For the text-containing cell, return its midpoint in (x, y) coordinate format. 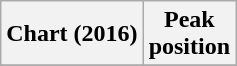
Peakposition (189, 34)
Chart (2016) (72, 34)
